Determine the (x, y) coordinate at the center of the cell enclosing the given text.  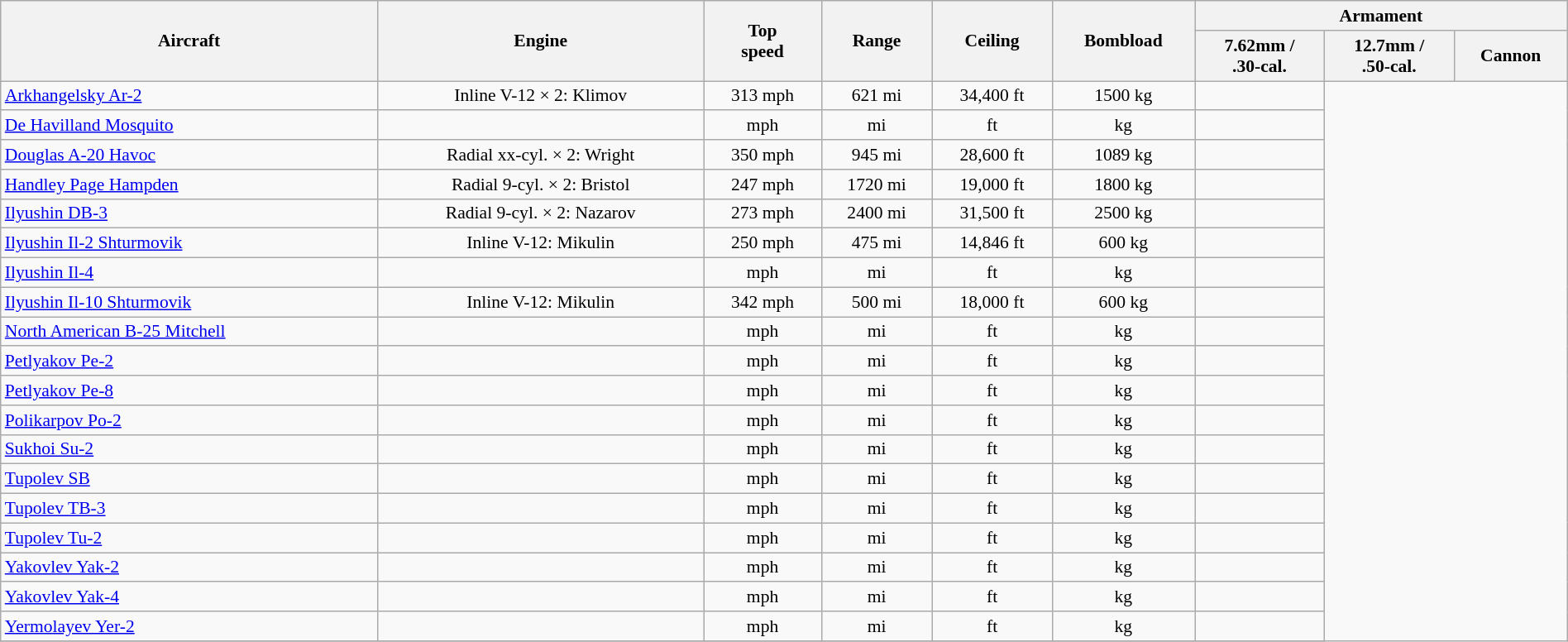
342 mph (762, 302)
Douglas A-20 Havoc (189, 155)
Radial 9-cyl. × 2: Nazarov (541, 213)
7.62mm /.30-cal. (1260, 56)
18,000 ft (992, 302)
North American B-25 Mitchell (189, 332)
1089 kg (1123, 155)
19,000 ft (992, 184)
Armament (1381, 16)
2400 mi (877, 213)
Ilyushin DB-3 (189, 213)
Polikarpov Po-2 (189, 420)
1500 kg (1123, 96)
Range (877, 41)
1800 kg (1123, 184)
Ilyushin Il-10 Shturmovik (189, 302)
Cannon (1510, 56)
Engine (541, 41)
350 mph (762, 155)
Tupolev SB (189, 479)
Sukhoi Su-2 (189, 449)
31,500 ft (992, 213)
945 mi (877, 155)
Yakovlev Yak-4 (189, 597)
273 mph (762, 213)
Petlyakov Pe-8 (189, 390)
Aircraft (189, 41)
621 mi (877, 96)
Handley Page Hampden (189, 184)
313 mph (762, 96)
Petlyakov Pe-2 (189, 362)
500 mi (877, 302)
Topspeed (762, 41)
250 mph (762, 243)
Ilyushin Il-4 (189, 273)
De Havilland Mosquito (189, 126)
12.7mm /.50-cal. (1389, 56)
2500 kg (1123, 213)
Bombload (1123, 41)
Tupolev Tu-2 (189, 538)
Ilyushin Il-2 Shturmovik (189, 243)
Tupolev TB-3 (189, 509)
Yermolayev Yer-2 (189, 626)
1720 mi (877, 184)
28,600 ft (992, 155)
Inline V-12 × 2: Klimov (541, 96)
Radial 9-cyl. × 2: Bristol (541, 184)
247 mph (762, 184)
Ceiling (992, 41)
Yakovlev Yak-2 (189, 568)
34,400 ft (992, 96)
14,846 ft (992, 243)
Arkhangelsky Ar-2 (189, 96)
Radial xx-cyl. × 2: Wright (541, 155)
475 mi (877, 243)
